Find where the given text appears and provide that cell's center as [x, y] coordinate. 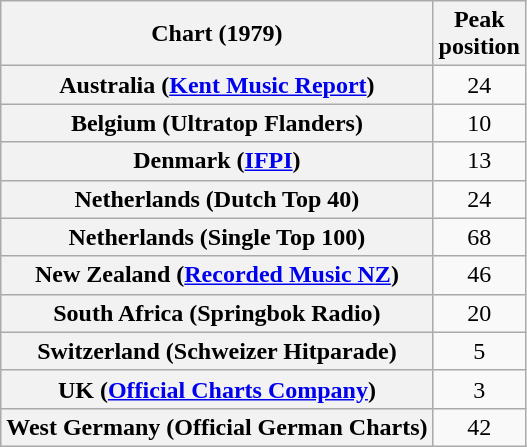
10 [479, 123]
68 [479, 237]
New Zealand (Recorded Music NZ) [217, 275]
Denmark (IFPI) [217, 161]
Chart (1979) [217, 34]
20 [479, 313]
Netherlands (Dutch Top 40) [217, 199]
3 [479, 389]
13 [479, 161]
Switzerland (Schweizer Hitparade) [217, 351]
South Africa (Springbok Radio) [217, 313]
Australia (Kent Music Report) [217, 85]
Netherlands (Single Top 100) [217, 237]
46 [479, 275]
Peakposition [479, 34]
Belgium (Ultratop Flanders) [217, 123]
5 [479, 351]
UK (Official Charts Company) [217, 389]
West Germany (Official German Charts) [217, 427]
42 [479, 427]
